For the text-containing cell, return its midpoint in (x, y) coordinate format. 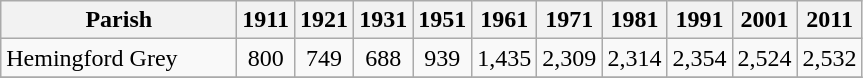
800 (266, 58)
2,309 (570, 58)
1931 (384, 20)
1,435 (504, 58)
Parish (119, 20)
2,354 (700, 58)
939 (442, 58)
1981 (634, 20)
1921 (324, 20)
2,314 (634, 58)
749 (324, 58)
1971 (570, 20)
688 (384, 58)
1961 (504, 20)
2011 (830, 20)
2,524 (764, 58)
1991 (700, 20)
2,532 (830, 58)
Hemingford Grey (119, 58)
1911 (266, 20)
1951 (442, 20)
2001 (764, 20)
